Locate the cell with the specified text and output its [x, y] center coordinate. 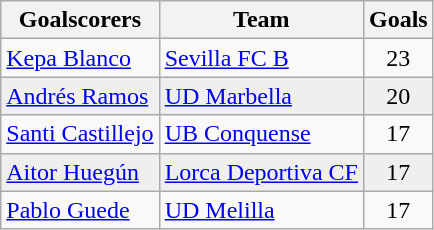
Team [261, 20]
Kepa Blanco [80, 58]
Sevilla FC B [261, 58]
UD Marbella [261, 96]
Santi Castillejo [80, 134]
23 [398, 58]
Andrés Ramos [80, 96]
Pablo Guede [80, 210]
UB Conquense [261, 134]
Lorca Deportiva CF [261, 172]
Goals [398, 20]
UD Melilla [261, 210]
20 [398, 96]
Aitor Huegún [80, 172]
Goalscorers [80, 20]
